Identify which cell holds the provided text, then report its (x, y) central coordinate. 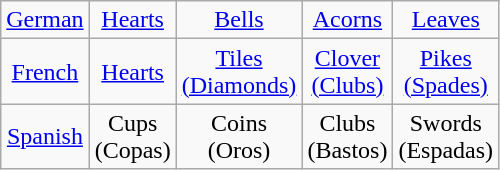
Pikes(Spades) (446, 72)
Clubs(Bastos) (348, 136)
Clover(Clubs) (348, 72)
Coins(Oros) (239, 136)
Spanish (45, 136)
Bells (239, 20)
Swords(Espadas) (446, 136)
Tiles(Diamonds) (239, 72)
Cups(Copas) (132, 136)
German (45, 20)
Acorns (348, 20)
French (45, 72)
Leaves (446, 20)
